Extract the [x, y] coordinate from the center of the cell holding the provided text.  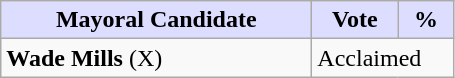
Acclaimed [383, 58]
Mayoral Candidate [156, 20]
Wade Mills (X) [156, 58]
% [426, 20]
Vote [355, 20]
